Provide the (X, Y) coordinate of the cell's center where the given text is located.  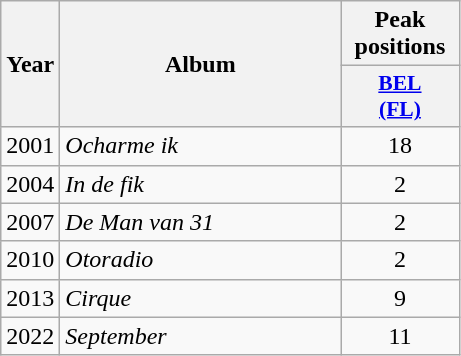
In de fik (200, 184)
Otoradio (200, 260)
2010 (30, 260)
De Man van 31 (200, 222)
BEL(FL) (400, 96)
2004 (30, 184)
Ocharme ik (200, 146)
2013 (30, 298)
18 (400, 146)
2007 (30, 222)
September (200, 336)
Album (200, 64)
9 (400, 298)
Year (30, 64)
Cirque (200, 298)
2001 (30, 146)
Peak positions (400, 34)
11 (400, 336)
2022 (30, 336)
